Pinpoint the cell where the given text exists, returning its [X, Y] midpoint coordinate. 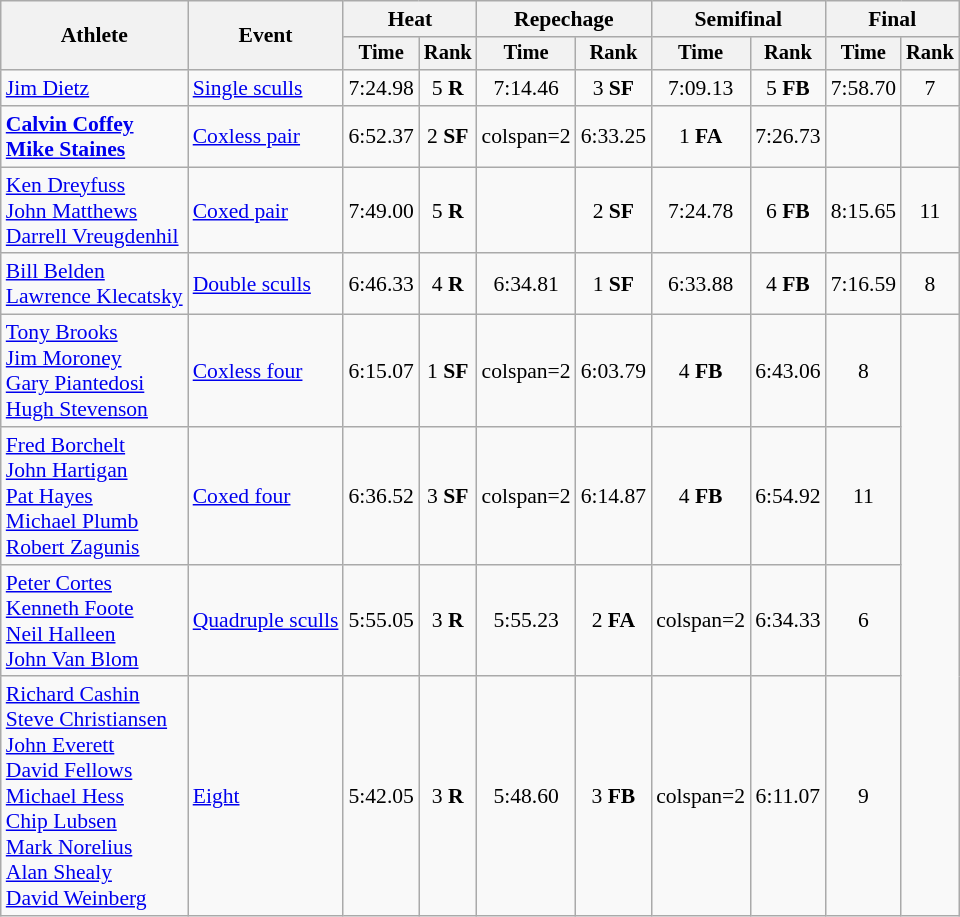
7:26.73 [788, 136]
5:55.05 [380, 621]
7:16.59 [864, 284]
6:34.81 [526, 284]
Event [266, 36]
Bill BeldenLawrence Klecatsky [94, 284]
6:15.07 [380, 371]
4 R [448, 284]
Tony BrooksJim MoroneyGary PiantedosiHugh Stevenson [94, 371]
5:48.60 [526, 797]
Coxed four [266, 496]
Eight [266, 797]
Double sculls [266, 284]
Semifinal [738, 19]
6:03.79 [614, 371]
5:42.05 [380, 797]
Coxless four [266, 371]
7:09.13 [700, 88]
7:24.98 [380, 88]
9 [864, 797]
7:49.00 [380, 210]
3 FB [614, 797]
Ken DreyfussJohn MatthewsDarrell Vreugdenhil [94, 210]
Quadruple sculls [266, 621]
6 FB [788, 210]
Fred BorcheltJohn HartiganPat HayesMichael PlumbRobert Zagunis [94, 496]
Heat [410, 19]
6:33.88 [700, 284]
6:43.06 [788, 371]
Single sculls [266, 88]
6:36.52 [380, 496]
Peter CortesKenneth FooteNeil HalleenJohn Van Blom [94, 621]
1 FA [700, 136]
6 [864, 621]
6:54.92 [788, 496]
6:46.33 [380, 284]
7:14.46 [526, 88]
6:34.33 [788, 621]
7 [930, 88]
7:58.70 [864, 88]
6:11.07 [788, 797]
Final [892, 19]
6:33.25 [614, 136]
Coxed pair [266, 210]
Athlete [94, 36]
7:24.78 [700, 210]
Coxless pair [266, 136]
Calvin CoffeyMike Staines [94, 136]
2 FA [614, 621]
Richard CashinSteve ChristiansenJohn EverettDavid FellowsMichael HessChip LubsenMark NoreliusAlan ShealyDavid Weinberg [94, 797]
6:52.37 [380, 136]
5:55.23 [526, 621]
Repechage [564, 19]
Jim Dietz [94, 88]
5 FB [788, 88]
8:15.65 [864, 210]
6:14.87 [614, 496]
